Scan for the cell matching the given text and deliver its [X, Y] coordinate at center. 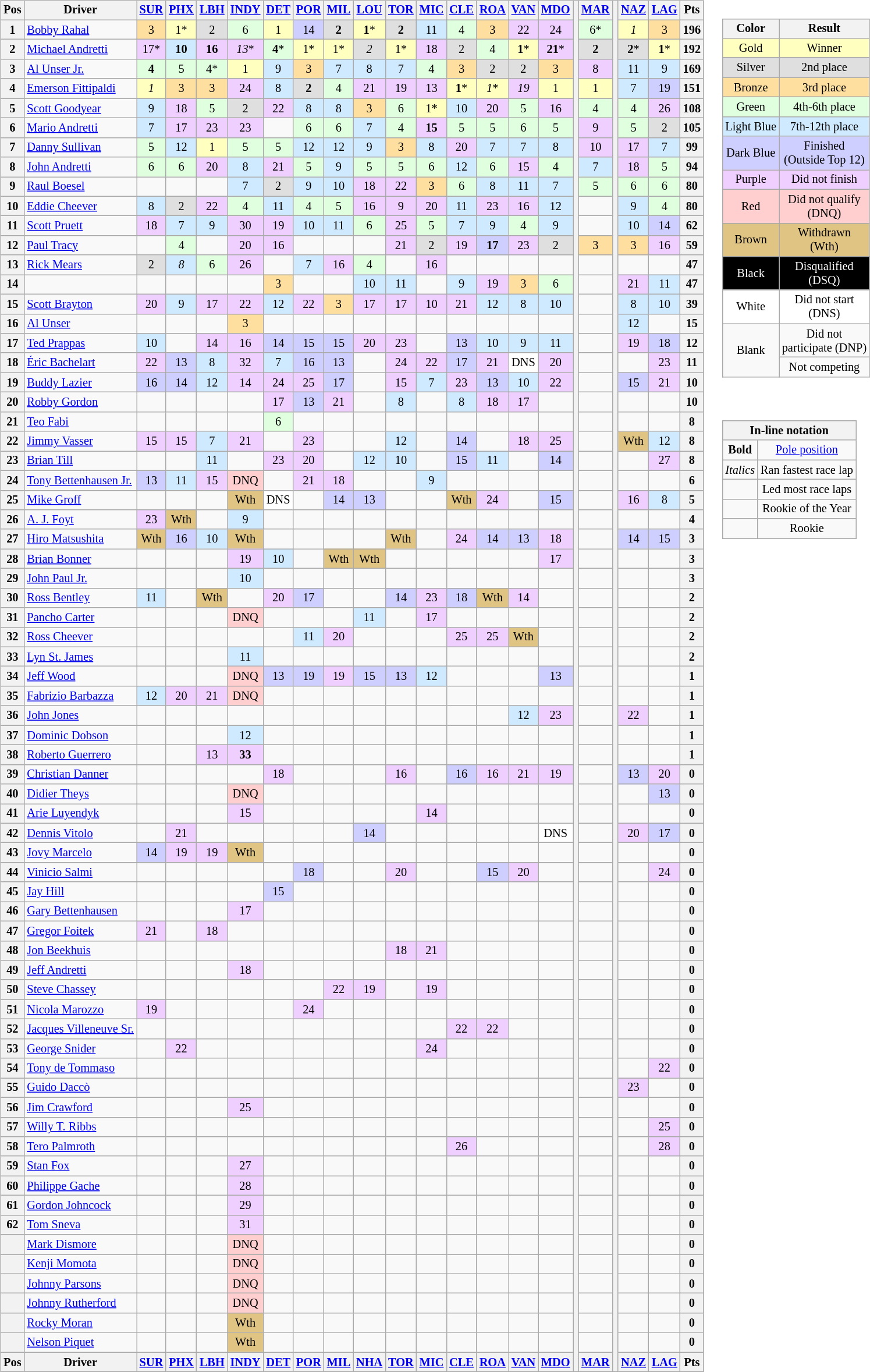
Nelson Piquet [80, 1342]
Gary Bettenhausen [80, 912]
Italics [740, 470]
Brian Till [80, 461]
George Snider [80, 1048]
43 [12, 853]
57 [12, 1127]
196 [692, 30]
34 [12, 676]
36 [12, 715]
Brown [751, 240]
Scott Pruett [80, 226]
17* [151, 49]
40 [12, 794]
Guido Daccò [80, 1088]
Winner [824, 48]
Arie Luyendyk [80, 814]
2nd place [824, 68]
Gold [751, 48]
Robby Gordon [80, 402]
56 [12, 1107]
151 [692, 88]
Ross Cheever [80, 637]
Stan Fox [80, 1166]
Buddy Lazier [80, 382]
108 [692, 108]
Gordon Johncock [80, 1206]
Hiro Matsushita [80, 539]
3rd place [824, 87]
Ran fastest race lap [807, 470]
Green [751, 107]
Not competing [824, 367]
Jay Hill [80, 892]
Dennis Vitolo [80, 833]
Tero Palmroth [80, 1147]
Dark Blue [751, 153]
Philippe Gache [80, 1186]
52 [12, 1029]
61 [12, 1206]
Éric Bachelart [80, 363]
Bobby Rahal [80, 30]
Gregor Foitek [80, 931]
Jovy Marcelo [80, 853]
7th-12th place [824, 126]
21* [556, 49]
Didier Theys [80, 794]
Bold [740, 450]
Lyn St. James [80, 657]
13* [246, 49]
Al Unser [80, 324]
35 [12, 696]
105 [692, 128]
94 [692, 167]
Al Unser Jr. [80, 69]
Johnny Parsons [80, 1284]
Kenji Momota [80, 1264]
192 [692, 49]
2* [633, 49]
Ross Bentley [80, 598]
Jeff Andretti [80, 970]
Led most race laps [807, 490]
Rick Mears [80, 265]
Did not qualify(DNQ) [824, 206]
John Jones [80, 715]
Christian Danner [80, 774]
45 [12, 892]
Rocky Moran [80, 1323]
50 [12, 990]
Vinicio Salmi [80, 873]
Mark Dismore [80, 1245]
Ted Prappas [80, 343]
Brian Bonner [80, 559]
John Paul Jr. [80, 579]
Jim Crawford [80, 1107]
169 [692, 69]
Did not start(DNS) [824, 307]
Eddie Cheever [80, 206]
In-line notation [789, 431]
46 [12, 912]
Silver [751, 68]
Pole position [807, 450]
Did not finish [824, 180]
Steve Chassey [80, 990]
Pancho Carter [80, 618]
Michael Andretti [80, 49]
Mario Andretti [80, 128]
Result [824, 29]
Did notparticipate (DNP) [824, 341]
Raul Boesel [80, 187]
NHA [369, 1362]
Light Blue [751, 126]
Emerson Fittipaldi [80, 88]
Jon Beekhuis [80, 951]
A. J. Foyt [80, 520]
Roberto Guerrero [80, 755]
Finished(Outside Top 12) [824, 153]
Tony de Tommaso [80, 1068]
Purple [751, 180]
37 [12, 735]
49 [12, 970]
Nicola Marozzo [80, 1009]
Bronze [751, 87]
38 [12, 755]
Disqualified(DSQ) [824, 274]
Jimmy Vasser [80, 441]
99 [692, 147]
Jeff Wood [80, 676]
44 [12, 873]
Dominic Dobson [80, 735]
Paul Tracy [80, 246]
Blank [751, 350]
Mike Groff [80, 500]
Tom Sneva [80, 1225]
Fabrizio Barbazza [80, 696]
Teo Fabi [80, 421]
51 [12, 1009]
Jacques Villeneuve Sr. [80, 1029]
Red [751, 206]
Tony Bettenhausen Jr. [80, 480]
55 [12, 1088]
White [751, 307]
41 [12, 814]
Color [751, 29]
Withdrawn(Wth) [824, 240]
42 [12, 833]
Scott Goodyear [80, 108]
60 [12, 1186]
58 [12, 1147]
Johnny Rutherford [80, 1303]
LOU [369, 10]
Rookie [807, 529]
4th-6th place [824, 107]
53 [12, 1048]
Willy T. Ribbs [80, 1127]
Black [751, 274]
54 [12, 1068]
48 [12, 951]
Scott Brayton [80, 304]
John Andretti [80, 167]
Danny Sullivan [80, 147]
Rookie of the Year [807, 509]
6* [595, 30]
